Detect which cell encompasses the target text, then output its (X, Y) center coordinate. 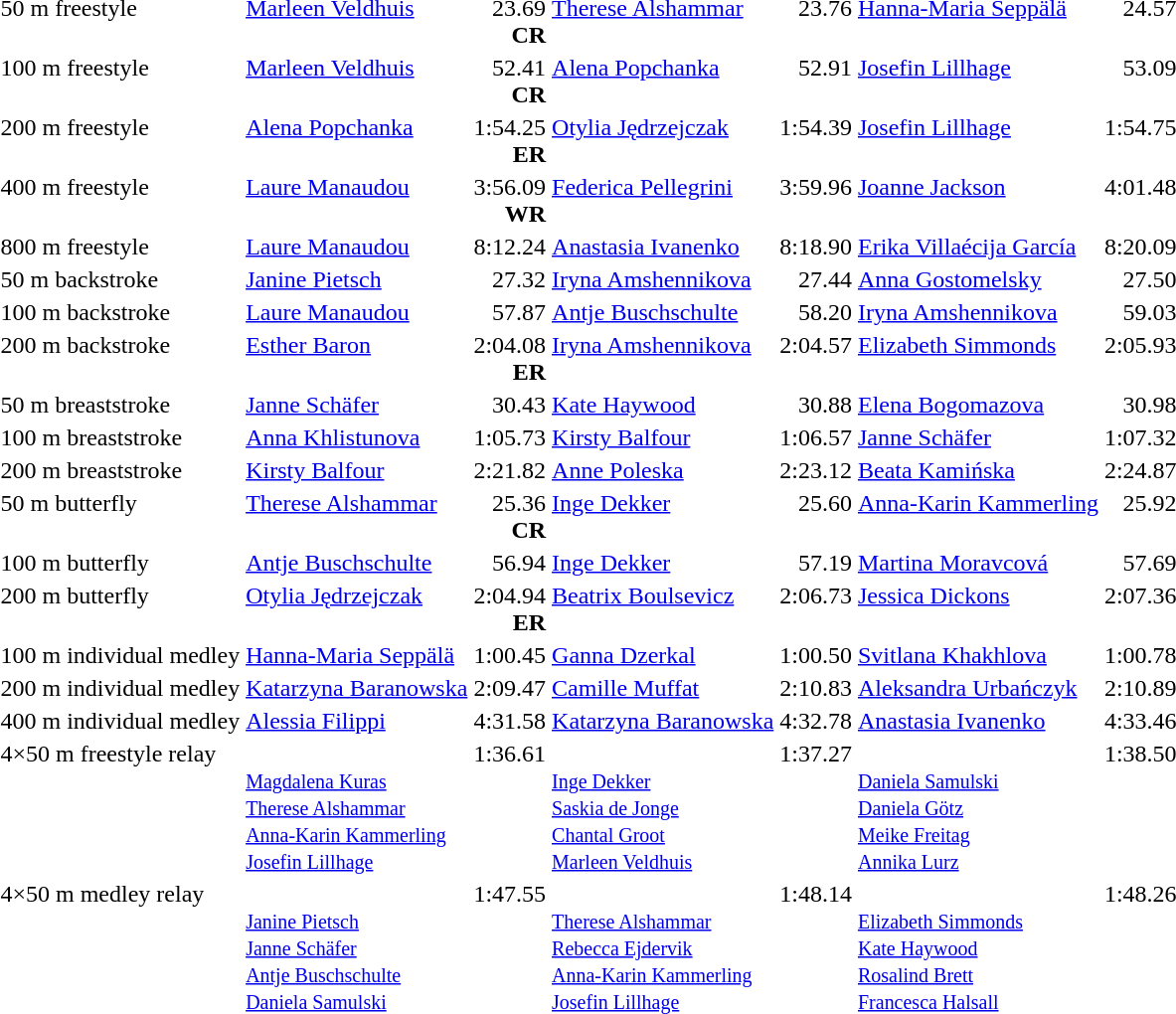
2:10.83 (816, 688)
Kate Haywood (663, 405)
1:54.39 (816, 141)
1:37.27 (816, 807)
1:54.25ER (510, 141)
57.19 (816, 563)
Marleen Veldhuis (357, 82)
1:36.61 (510, 807)
Elena Bogomazova (978, 405)
2:09.47 (510, 688)
27.44 (816, 279)
Magdalena KurasTherese AlshammarAnna-Karin KammerlingJosefin Lillhage (357, 807)
8:18.90 (816, 247)
4:31.58 (510, 721)
2:23.12 (816, 470)
Esther Baron (357, 358)
1:00.50 (816, 655)
57.87 (510, 312)
Inge DekkerSaskia de JongeChantal GrootMarleen Veldhuis (663, 807)
4:32.78 (816, 721)
Svitlana Khakhlova (978, 655)
Alessia Filippi (357, 721)
56.94 (510, 563)
8:12.24 (510, 247)
Anna Gostomelsky (978, 279)
Joanne Jackson (978, 201)
Camille Muffat (663, 688)
2:04.08ER (510, 358)
Daniela SamulskiDaniela GötzMeike FreitagAnnika Lurz (978, 807)
Elizabeth Simmonds (978, 358)
Anna-Karin Kammerling (978, 517)
1:05.73 (510, 437)
58.20 (816, 312)
25.60 (816, 517)
1:06.57 (816, 437)
2:21.82 (510, 470)
52.91 (816, 82)
30.43 (510, 405)
Beatrix Boulsevicz (663, 608)
Hanna-Maria Seppälä (357, 655)
2:04.57 (816, 358)
2:06.73 (816, 608)
Erika Villaécija García (978, 247)
1:00.45 (510, 655)
Federica Pellegrini (663, 201)
2:04.94 ER (510, 608)
Ganna Dzerkal (663, 655)
Anna Khlistunova (357, 437)
Therese Alshammar (357, 517)
25.36CR (510, 517)
30.88 (816, 405)
Anne Poleska (663, 470)
Janine Pietsch (357, 279)
3:56.09WR (510, 201)
Aleksandra Urbańczyk (978, 688)
3:59.96 (816, 201)
Jessica Dickons (978, 608)
52.41 CR (510, 82)
27.32 (510, 279)
Martina Moravcová (978, 563)
Beata Kamińska (978, 470)
